Detect which cell encompasses the target text, then output its (x, y) center coordinate. 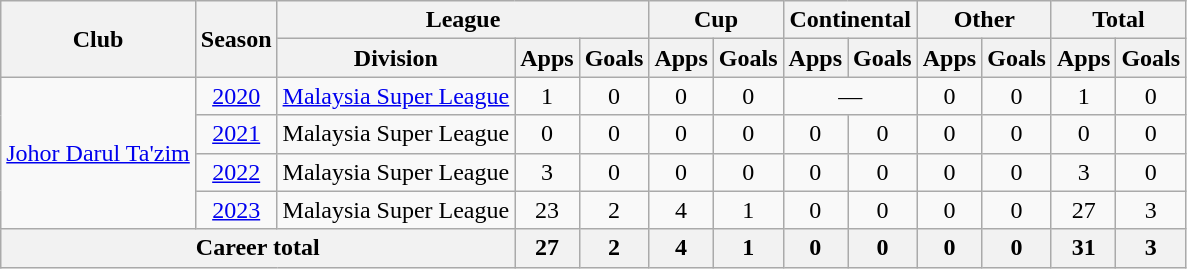
Division (396, 58)
2020 (236, 96)
2021 (236, 134)
2023 (236, 210)
31 (1083, 248)
Career total (258, 248)
Other (984, 20)
— (850, 96)
2022 (236, 172)
League (463, 20)
Johor Darul Ta'zim (98, 153)
Cup (716, 20)
Total (1118, 20)
23 (547, 210)
Continental (850, 20)
Club (98, 39)
Season (236, 39)
